Provide the (X, Y) coordinate of the cell's center where the given text is located.  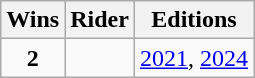
2 (33, 58)
Rider (100, 20)
2021, 2024 (194, 58)
Wins (33, 20)
Editions (194, 20)
